Determine the (x, y) coordinate at the center of the cell enclosing the given text.  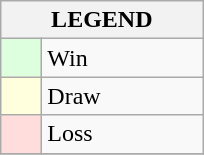
Win (122, 58)
LEGEND (102, 20)
Draw (122, 96)
Loss (122, 134)
